Determine the [X, Y] coordinate at the center of the cell enclosing the given text.  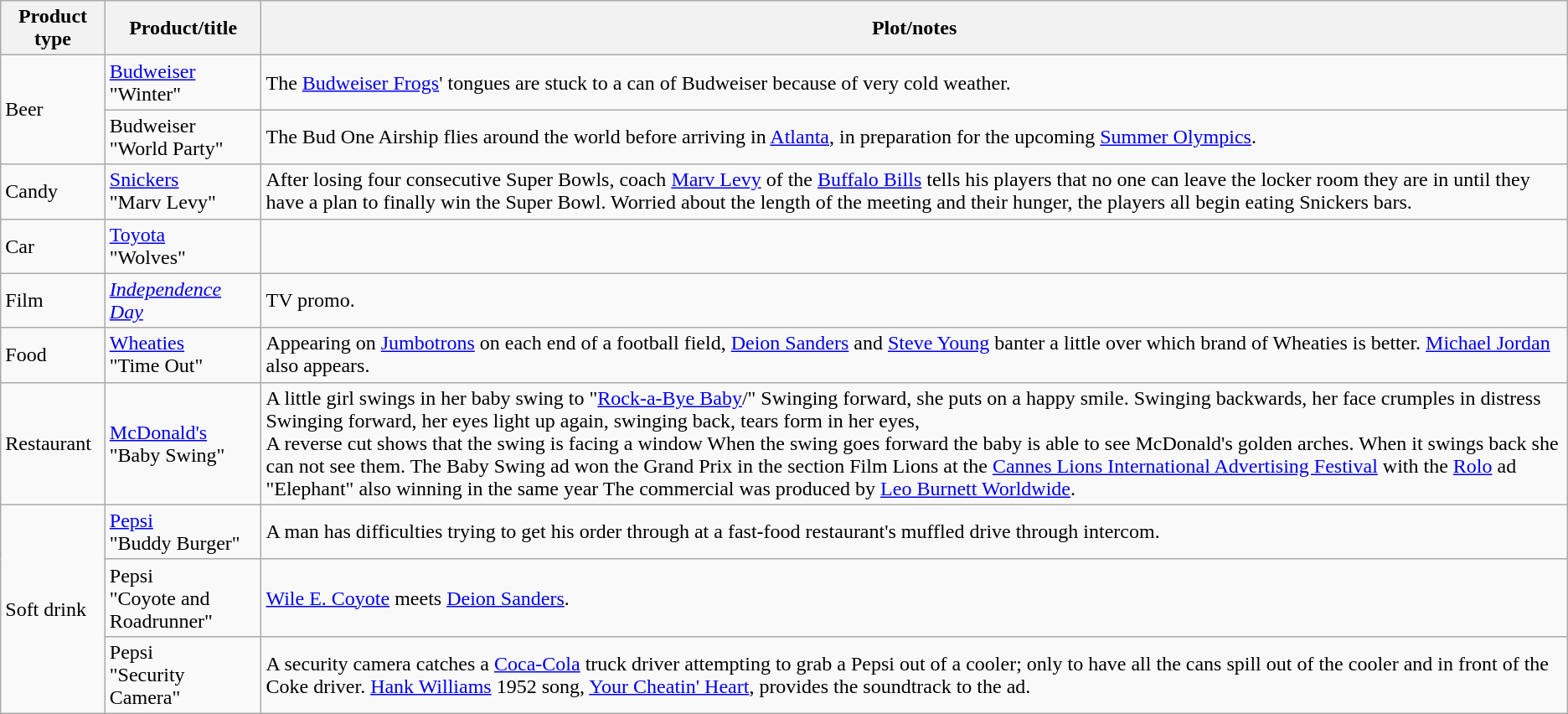
Wheaties"Time Out" [183, 355]
Product/title [183, 28]
Independence Day [183, 300]
A man has difficulties trying to get his order through at a fast-food restaurant's muffled drive through intercom. [915, 531]
Pepsi"Security Camera" [183, 675]
TV promo. [915, 300]
McDonald's"Baby Swing" [183, 443]
Beer [54, 110]
Snickers"Marv Levy" [183, 191]
Car [54, 246]
Film [54, 300]
Pepsi"Coyote and Roadrunner" [183, 598]
Toyota"Wolves" [183, 246]
Wile E. Coyote meets Deion Sanders. [915, 598]
Pepsi"Buddy Burger" [183, 531]
Budweiser"Winter" [183, 82]
The Budweiser Frogs' tongues are stuck to a can of Budweiser because of very cold weather. [915, 82]
Budweiser"World Party" [183, 137]
The Bud One Airship flies around the world before arriving in Atlanta, in preparation for the upcoming Summer Olympics. [915, 137]
Soft drink [54, 608]
Plot/notes [915, 28]
Restaurant [54, 443]
Product type [54, 28]
Food [54, 355]
Candy [54, 191]
